Scan for the cell matching the given text and deliver its (x, y) coordinate at center. 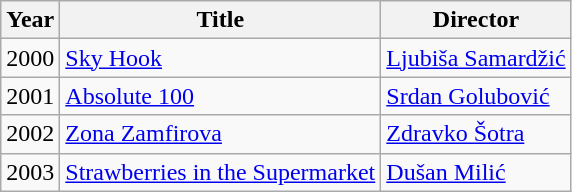
Year (30, 20)
Strawberries in the Supermarket (220, 172)
Absolute 100 (220, 96)
2000 (30, 58)
2002 (30, 134)
Zdravko Šotra (476, 134)
Ljubiša Samardžić (476, 58)
Srdan Golubović (476, 96)
2003 (30, 172)
Zona Zamfirova (220, 134)
Title (220, 20)
2001 (30, 96)
Dušan Milić (476, 172)
Director (476, 20)
Sky Hook (220, 58)
